For the text-containing cell, return its midpoint in (X, Y) coordinate format. 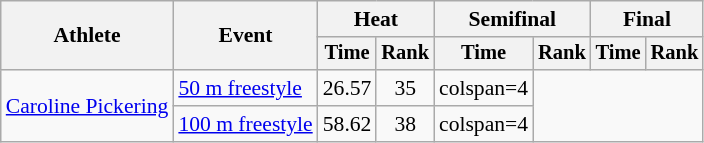
Final (647, 19)
Heat (376, 19)
Athlete (88, 36)
50 m freestyle (245, 88)
26.57 (348, 88)
Event (245, 36)
Caroline Pickering (88, 106)
Semifinal (512, 19)
38 (405, 124)
35 (405, 88)
58.62 (348, 124)
100 m freestyle (245, 124)
